Output the [X, Y] coordinate of the center of the cell containing the given text.  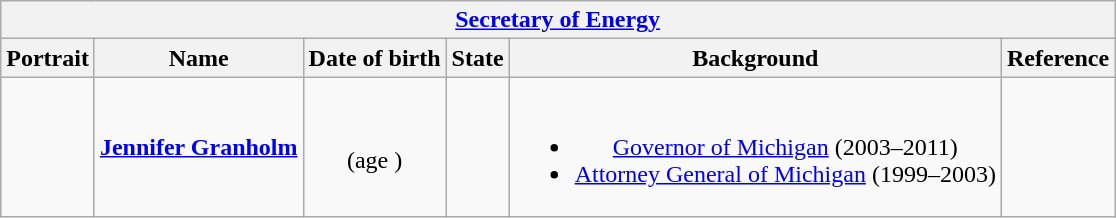
Secretary of Energy [558, 20]
State [478, 58]
Date of birth [374, 58]
Jennifer Granholm [198, 147]
Portrait [48, 58]
Background [755, 58]
Reference [1058, 58]
Governor of Michigan (2003–2011)Attorney General of Michigan (1999–2003) [755, 147]
(age ) [374, 147]
Name [198, 58]
